Return (X, Y) of the center of cell containing provided text 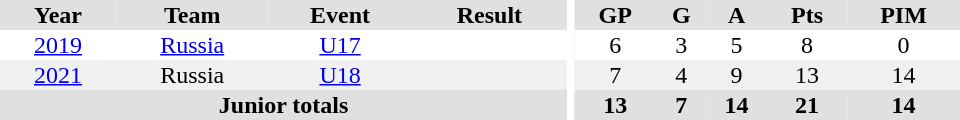
A (736, 15)
Team (192, 15)
GP (616, 15)
6 (616, 45)
21 (807, 105)
2019 (58, 45)
5 (736, 45)
8 (807, 45)
U17 (340, 45)
Junior totals (284, 105)
9 (736, 75)
3 (682, 45)
Year (58, 15)
0 (904, 45)
Pts (807, 15)
G (682, 15)
4 (682, 75)
Result (490, 15)
U18 (340, 75)
Event (340, 15)
2021 (58, 75)
PIM (904, 15)
